Determine the [X, Y] coordinate at the center of the cell enclosing the given text.  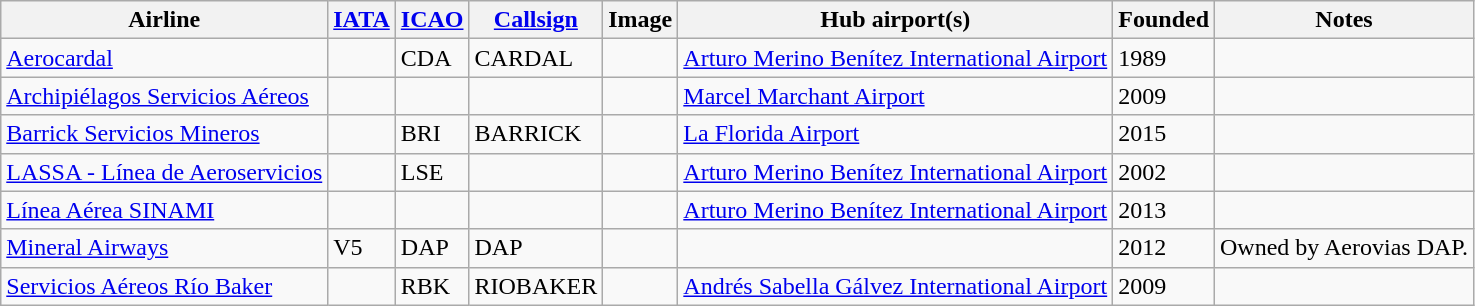
2002 [1164, 172]
2015 [1164, 134]
BRI [432, 134]
Aerocardal [164, 58]
RIOBAKER [536, 286]
Mineral Airways [164, 248]
Hub airport(s) [896, 20]
2012 [1164, 248]
IATA [362, 20]
Línea Aérea SINAMI [164, 210]
Owned by Aerovias DAP. [1344, 248]
2013 [1164, 210]
Servicios Aéreos Río Baker [164, 286]
LASSA - Línea de Aeroservicios [164, 172]
CARDAL [536, 58]
1989 [1164, 58]
La Florida Airport [896, 134]
Andrés Sabella Gálvez International Airport [896, 286]
Archipiélagos Servicios Aéreos [164, 96]
Founded [1164, 20]
Notes [1344, 20]
CDA [432, 58]
LSE [432, 172]
V5 [362, 248]
RBK [432, 286]
Barrick Servicios Mineros [164, 134]
Marcel Marchant Airport [896, 96]
Callsign [536, 20]
Airline [164, 20]
ICAO [432, 20]
BARRICK [536, 134]
Image [640, 20]
